Identify which cell holds the provided text, then report its (x, y) central coordinate. 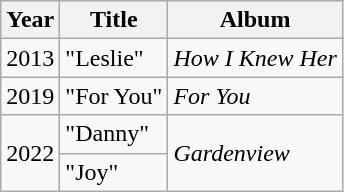
2019 (30, 96)
2013 (30, 58)
For You (255, 96)
"Joy" (114, 172)
"Danny" (114, 134)
How I Knew Her (255, 58)
2022 (30, 153)
Title (114, 20)
"For You" (114, 96)
Year (30, 20)
Album (255, 20)
"Leslie" (114, 58)
Gardenview (255, 153)
